Find where the given text appears and provide that cell's center as (x, y) coordinate. 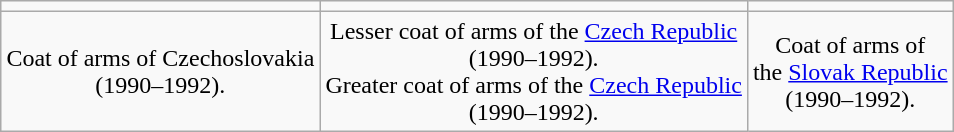
Lesser coat of arms of the Czech Republic(1990–1992).Greater coat of arms of the Czech Republic(1990–1992). (534, 72)
Coat of arms ofthe Slovak Republic(1990–1992). (850, 72)
Coat of arms of Czechoslovakia(1990–1992). (160, 72)
